Return the [X, Y] coordinate for the center point of the cell that contains the specified text.  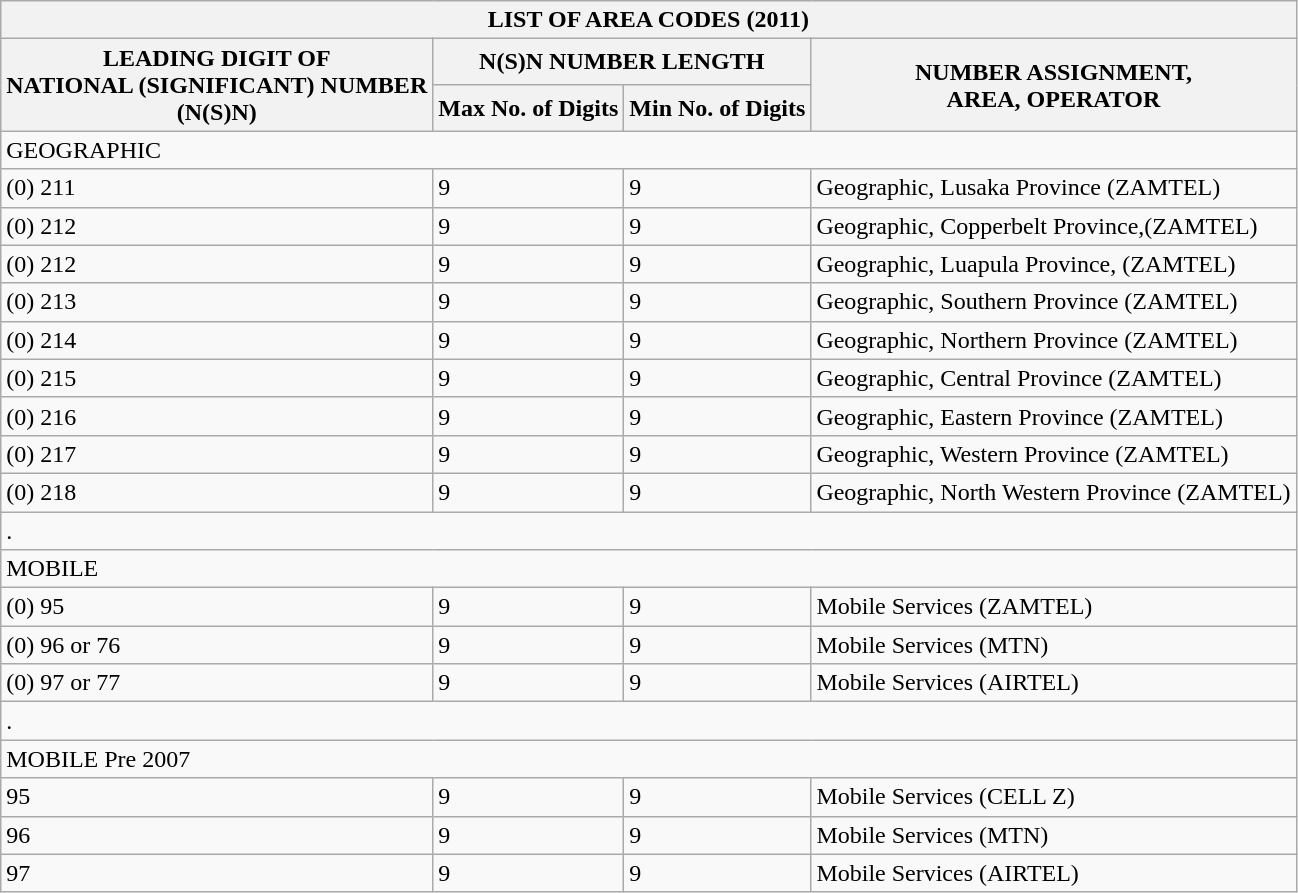
Geographic, Luapula Province, (ZAMTEL) [1054, 264]
Mobile Services (CELL Z) [1054, 797]
(0) 217 [217, 454]
(0) 211 [217, 188]
97 [217, 873]
(0) 96 or 76 [217, 645]
Mobile Services (ZAMTEL) [1054, 607]
(0) 215 [217, 378]
MOBILE Pre 2007 [648, 759]
Geographic, Lusaka Province (ZAMTEL) [1054, 188]
(0) 216 [217, 416]
GEOGRAPHIC [648, 150]
(0) 95 [217, 607]
Min No. of Digits [718, 108]
Max No. of Digits [528, 108]
(0) 214 [217, 340]
(0) 97 or 77 [217, 683]
96 [217, 835]
Geographic, Southern Province (ZAMTEL) [1054, 302]
Geographic, Western Province (ZAMTEL) [1054, 454]
(0) 213 [217, 302]
Geographic, Eastern Province (ZAMTEL) [1054, 416]
LIST OF AREA CODES (2011) [648, 20]
LEADING DIGIT OFNATIONAL (SIGNIFICANT) NUMBER(N(S)N) [217, 85]
MOBILE [648, 569]
Geographic, Central Province (ZAMTEL) [1054, 378]
NUMBER ASSIGNMENT,AREA, OPERATOR [1054, 85]
N(S)N NUMBER LENGTH [622, 62]
Geographic, Northern Province (ZAMTEL) [1054, 340]
Geographic, Copperbelt Province,(ZAMTEL) [1054, 226]
95 [217, 797]
(0) 218 [217, 492]
Geographic, North Western Province (ZAMTEL) [1054, 492]
